Return (x, y) of the center of cell containing provided text 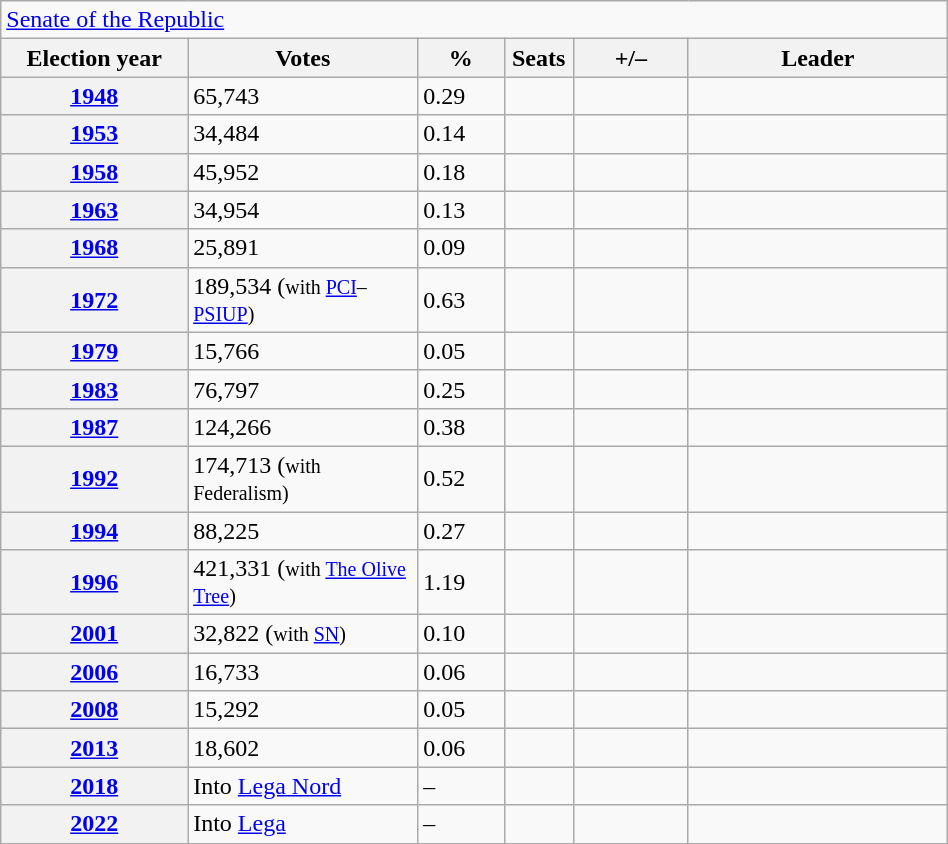
0.10 (461, 634)
1.19 (461, 582)
2022 (94, 824)
1979 (94, 351)
0.18 (461, 172)
32,822 (with SN) (303, 634)
16,733 (303, 672)
1963 (94, 210)
1987 (94, 427)
2008 (94, 710)
45,952 (303, 172)
174,713 (with Federalism) (303, 478)
1953 (94, 134)
1968 (94, 248)
2013 (94, 748)
88,225 (303, 531)
Votes (303, 58)
1948 (94, 96)
1996 (94, 582)
0.52 (461, 478)
1958 (94, 172)
1994 (94, 531)
124,266 (303, 427)
0.38 (461, 427)
2001 (94, 634)
2006 (94, 672)
421,331 (with The Olive Tree) (303, 582)
1983 (94, 389)
0.14 (461, 134)
0.09 (461, 248)
189,534 (with PCI–PSIUP) (303, 300)
1992 (94, 478)
34,484 (303, 134)
1972 (94, 300)
+/– (630, 58)
Leader (818, 58)
18,602 (303, 748)
65,743 (303, 96)
25,891 (303, 248)
% (461, 58)
Seats (538, 58)
Into Lega Nord (303, 786)
0.63 (461, 300)
Into Lega (303, 824)
15,766 (303, 351)
Senate of the Republic (474, 20)
76,797 (303, 389)
34,954 (303, 210)
15,292 (303, 710)
0.25 (461, 389)
0.29 (461, 96)
0.13 (461, 210)
2018 (94, 786)
Election year (94, 58)
0.27 (461, 531)
